Find where the given text appears and provide that cell's center as [x, y] coordinate. 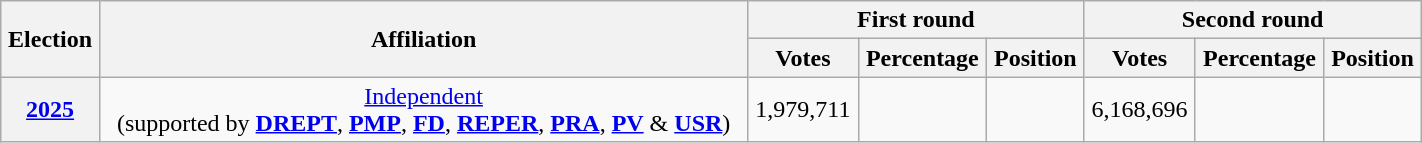
6,168,696 [1140, 110]
Affiliation [423, 39]
1,979,711 [803, 110]
First round [916, 20]
Independent (supported by DREPT, PMP, FD, REPER, PRA, PV & USR) [423, 110]
2025 [50, 110]
Election [50, 39]
Second round [1252, 20]
